Capture the cell that displays the provided text and extract its (x, y) central coordinate. 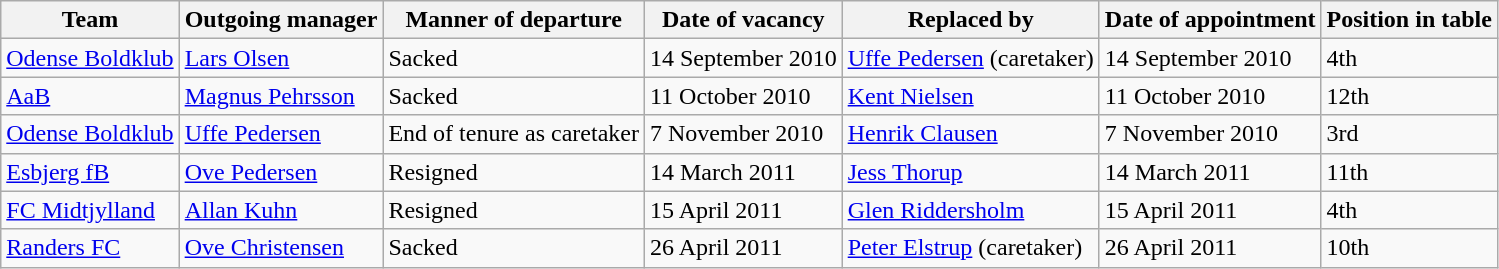
3rd (1409, 134)
AaB (90, 96)
Henrik Clausen (970, 134)
Manner of departure (514, 20)
12th (1409, 96)
Outgoing manager (281, 20)
End of tenure as caretaker (514, 134)
Jess Thorup (970, 172)
Esbjerg fB (90, 172)
FC Midtjylland (90, 210)
Randers FC (90, 248)
Ove Christensen (281, 248)
Glen Riddersholm (970, 210)
Allan Kuhn (281, 210)
Uffe Pedersen (caretaker) (970, 58)
Magnus Pehrsson (281, 96)
Replaced by (970, 20)
Kent Nielsen (970, 96)
Lars Olsen (281, 58)
Peter Elstrup (caretaker) (970, 248)
Position in table (1409, 20)
Uffe Pedersen (281, 134)
Team (90, 20)
Date of appointment (1210, 20)
10th (1409, 248)
Date of vacancy (743, 20)
Ove Pedersen (281, 172)
11th (1409, 172)
